Determine the (x, y) coordinate at the center of the cell enclosing the given text.  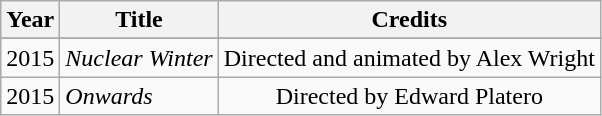
Directed by Edward Platero (409, 96)
Credits (409, 20)
Year (30, 20)
Onwards (139, 96)
Nuclear Winter (139, 58)
Title (139, 20)
Directed and animated by Alex Wright (409, 58)
